Capture the cell that displays the provided text and extract its [X, Y] central coordinate. 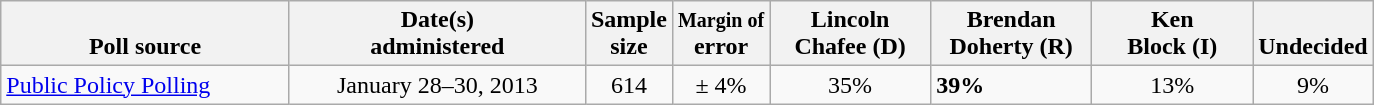
LincolnChafee (D) [850, 34]
January 28–30, 2013 [437, 85]
± 4% [720, 85]
Date(s)administered [437, 34]
Margin oferror [720, 34]
Undecided [1313, 34]
Samplesize [628, 34]
Poll source [146, 34]
614 [628, 85]
9% [1313, 85]
13% [1172, 85]
39% [1012, 85]
KenBlock (I) [1172, 34]
BrendanDoherty (R) [1012, 34]
35% [850, 85]
Public Policy Polling [146, 85]
